Return the [X, Y] coordinate for the center point of the cell that contains the specified text.  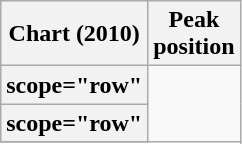
Chart (2010) [74, 34]
Peakposition [194, 34]
